Scan for the cell matching the given text and deliver its [X, Y] coordinate at center. 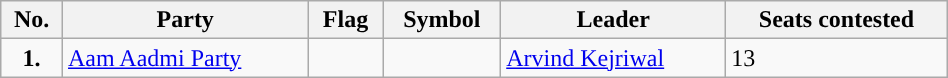
Symbol [442, 20]
Arvind Kejriwal [614, 58]
1. [32, 58]
Party [186, 20]
13 [837, 58]
Leader [614, 20]
Seats contested [837, 20]
No. [32, 20]
Flag [346, 20]
Aam Aadmi Party [186, 58]
